Find where the given text appears and provide that cell's center as (X, Y) coordinate. 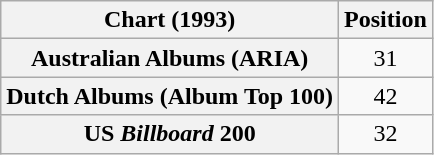
Australian Albums (ARIA) (170, 58)
42 (386, 96)
Position (386, 20)
Dutch Albums (Album Top 100) (170, 96)
US Billboard 200 (170, 134)
31 (386, 58)
32 (386, 134)
Chart (1993) (170, 20)
